Scan for the cell matching the given text and deliver its (X, Y) coordinate at center. 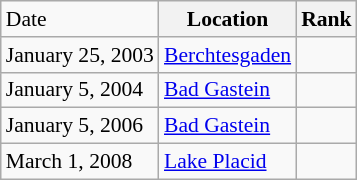
January 5, 2004 (80, 90)
Berchtesgaden (228, 55)
Lake Placid (228, 162)
Rank (326, 19)
Date (80, 19)
Location (228, 19)
March 1, 2008 (80, 162)
January 25, 2003 (80, 55)
January 5, 2006 (80, 126)
